Scan for the cell matching the given text and deliver its [X, Y] coordinate at center. 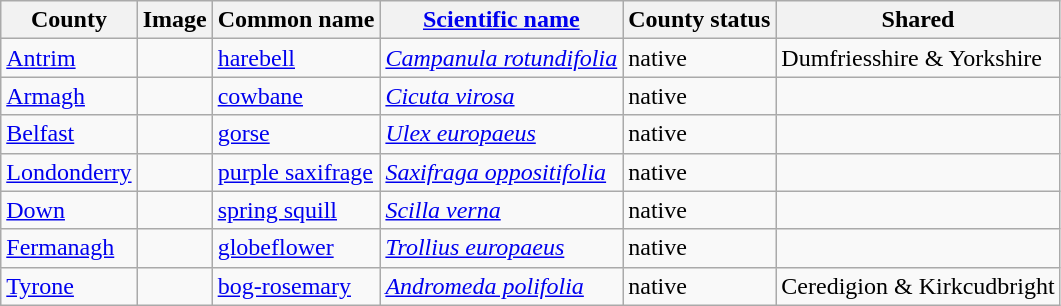
Tyrone [69, 286]
spring squill [296, 210]
globeflower [296, 248]
Andromeda polifolia [502, 286]
Belfast [69, 134]
bog-rosemary [296, 286]
Dumfriesshire & Yorkshire [918, 58]
cowbane [296, 96]
Londonderry [69, 172]
purple saxifrage [296, 172]
Down [69, 210]
harebell [296, 58]
Ceredigion & Kirkcudbright [918, 286]
Trollius europaeus [502, 248]
Campanula rotundifolia [502, 58]
Common name [296, 20]
Scientific name [502, 20]
Image [174, 20]
County [69, 20]
Saxifraga oppositifolia [502, 172]
Scilla verna [502, 210]
Cicuta virosa [502, 96]
Armagh [69, 96]
Antrim [69, 58]
Ulex europaeus [502, 134]
Shared [918, 20]
gorse [296, 134]
Fermanagh [69, 248]
County status [700, 20]
